Locate the cell with the specified text and output its [X, Y] center coordinate. 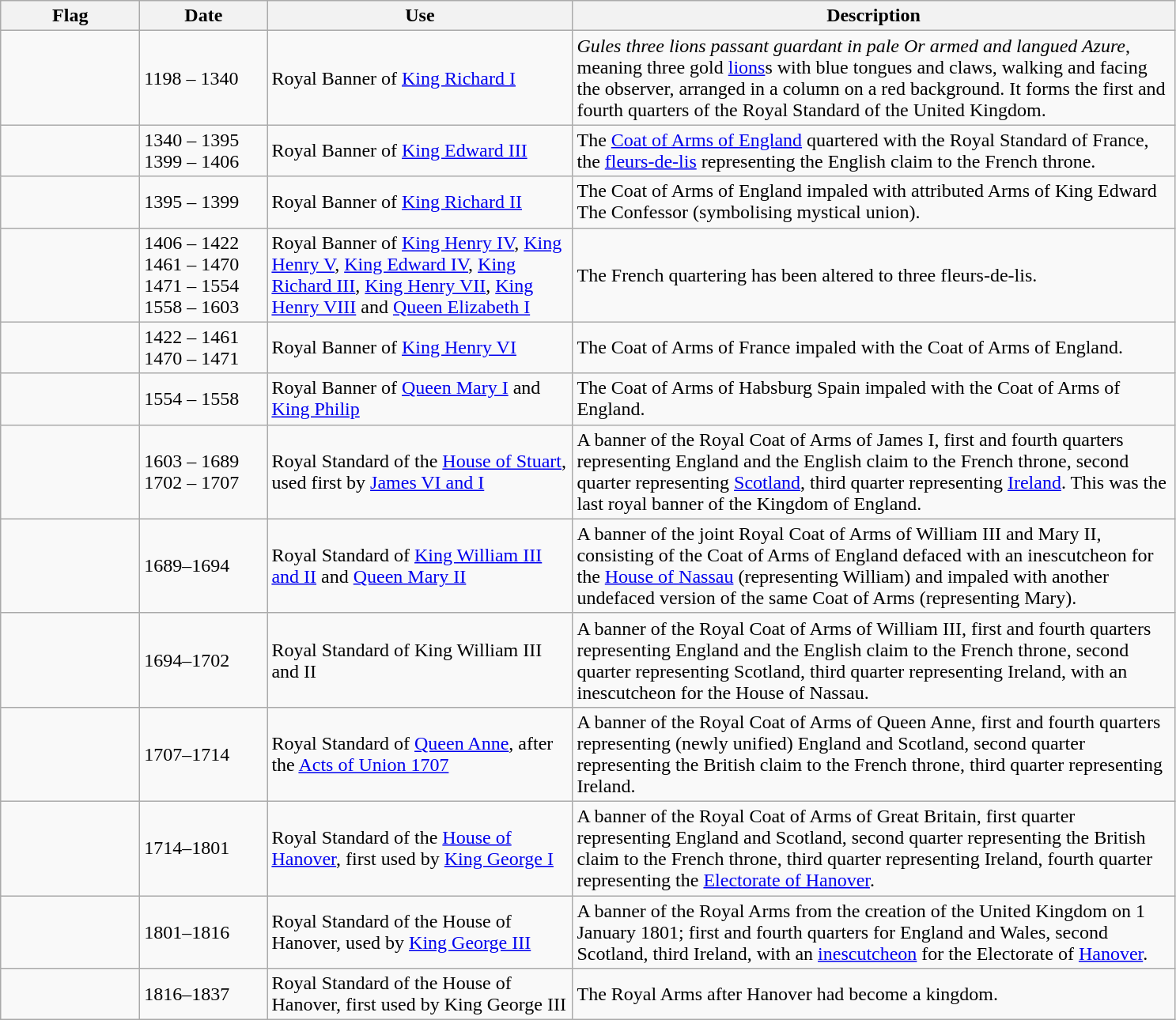
1801–1816 [204, 931]
Royal Standard of King William III and II and Queen Mary II [420, 566]
1707–1714 [204, 754]
The Coat of Arms of England quartered with the Royal Standard of France, the fleurs-de-lis representing the English claim to the French throne. [873, 150]
Royal Banner of King Henry VI [420, 348]
1198 – 1340 [204, 77]
Royal Banner of Queen Mary I and King Philip [420, 399]
The Coat of Arms of France impaled with the Coat of Arms of England. [873, 348]
Description [873, 16]
Royal Banner of King Henry IV, King Henry V, King Edward IV, King Richard III, King Henry VII, King Henry VIII and Queen Elizabeth I [420, 275]
Royal Standard of the House of Hanover, first used by King George I [420, 848]
1694–1702 [204, 659]
1603 – 16891702 – 1707 [204, 471]
1689–1694 [204, 566]
Date [204, 16]
1395 – 1399 [204, 202]
1554 – 1558 [204, 399]
Royal Standard of the House of Stuart, used first by James VI and I [420, 471]
1406 – 14221461 – 14701471 – 15541558 – 1603 [204, 275]
Flag [70, 16]
1422 – 14611470 – 1471 [204, 348]
Use [420, 16]
The French quartering has been altered to three fleurs-de-lis. [873, 275]
The Royal Arms after Hanover had become a kingdom. [873, 995]
Royal Banner of King Richard I [420, 77]
The Coat of Arms of England impaled with attributed Arms of King Edward The Confessor (symbolising mystical union). [873, 202]
1340 – 13951399 – 1406 [204, 150]
Royal Standard of the House of Hanover, used by King George III [420, 931]
Royal Banner of King Richard II [420, 202]
Royal Standard of King William III and II [420, 659]
1714–1801 [204, 848]
Royal Banner of King Edward III [420, 150]
Royal Standard of Queen Anne, after the Acts of Union 1707 [420, 754]
The Coat of Arms of Habsburg Spain impaled with the Coat of Arms of England. [873, 399]
1816–1837 [204, 995]
Royal Standard of the House of Hanover, first used by King George III [420, 995]
